Locate the cell with the specified text and output its (X, Y) center coordinate. 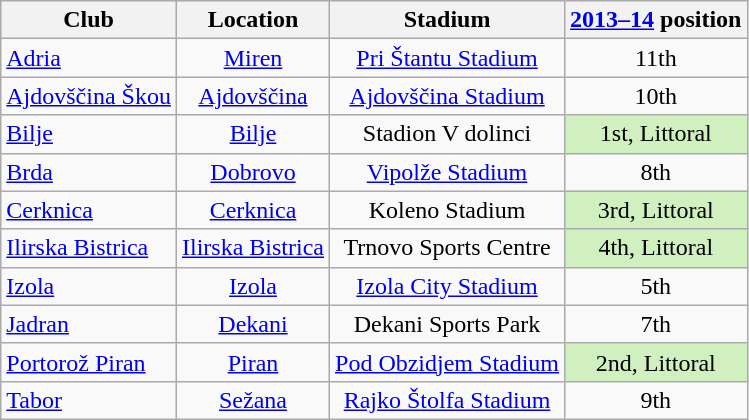
Portorož Piran (89, 362)
Pod Obzidjem Stadium (448, 362)
Pri Štantu Stadium (448, 58)
Ajdovščina (252, 96)
Dekani Sports Park (448, 324)
Stadion V dolinci (448, 134)
Adria (89, 58)
Miren (252, 58)
Dobrovo (252, 172)
Club (89, 20)
2013–14 position (656, 20)
1st, Littoral (656, 134)
3rd, Littoral (656, 210)
Stadium (448, 20)
Tabor (89, 400)
7th (656, 324)
5th (656, 286)
Trnovo Sports Centre (448, 248)
Dekani (252, 324)
Vipolže Stadium (448, 172)
2nd, Littoral (656, 362)
11th (656, 58)
Rajko Štolfa Stadium (448, 400)
Koleno Stadium (448, 210)
Location (252, 20)
Sežana (252, 400)
Ajdovščina Škou (89, 96)
9th (656, 400)
4th, Littoral (656, 248)
Ajdovščina Stadium (448, 96)
8th (656, 172)
Izola City Stadium (448, 286)
Brda (89, 172)
Jadran (89, 324)
10th (656, 96)
Piran (252, 362)
